Identify which cell holds the provided text, then report its [x, y] central coordinate. 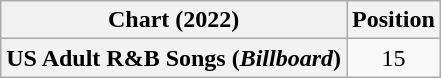
Position [394, 20]
15 [394, 58]
US Adult R&B Songs (Billboard) [174, 58]
Chart (2022) [174, 20]
